Scan for the cell matching the given text and deliver its (X, Y) coordinate at center. 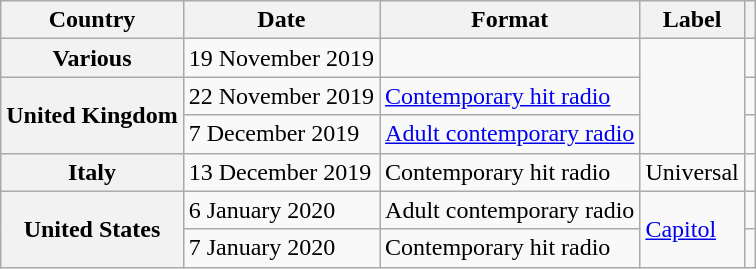
7 January 2020 (281, 248)
United Kingdom (92, 115)
22 November 2019 (281, 96)
19 November 2019 (281, 58)
Universal (692, 172)
Country (92, 20)
Label (692, 20)
United States (92, 229)
Capitol (692, 229)
6 January 2020 (281, 210)
Various (92, 58)
13 December 2019 (281, 172)
Date (281, 20)
Format (510, 20)
7 December 2019 (281, 134)
Italy (92, 172)
